Scan for the cell matching the given text and deliver its (X, Y) coordinate at center. 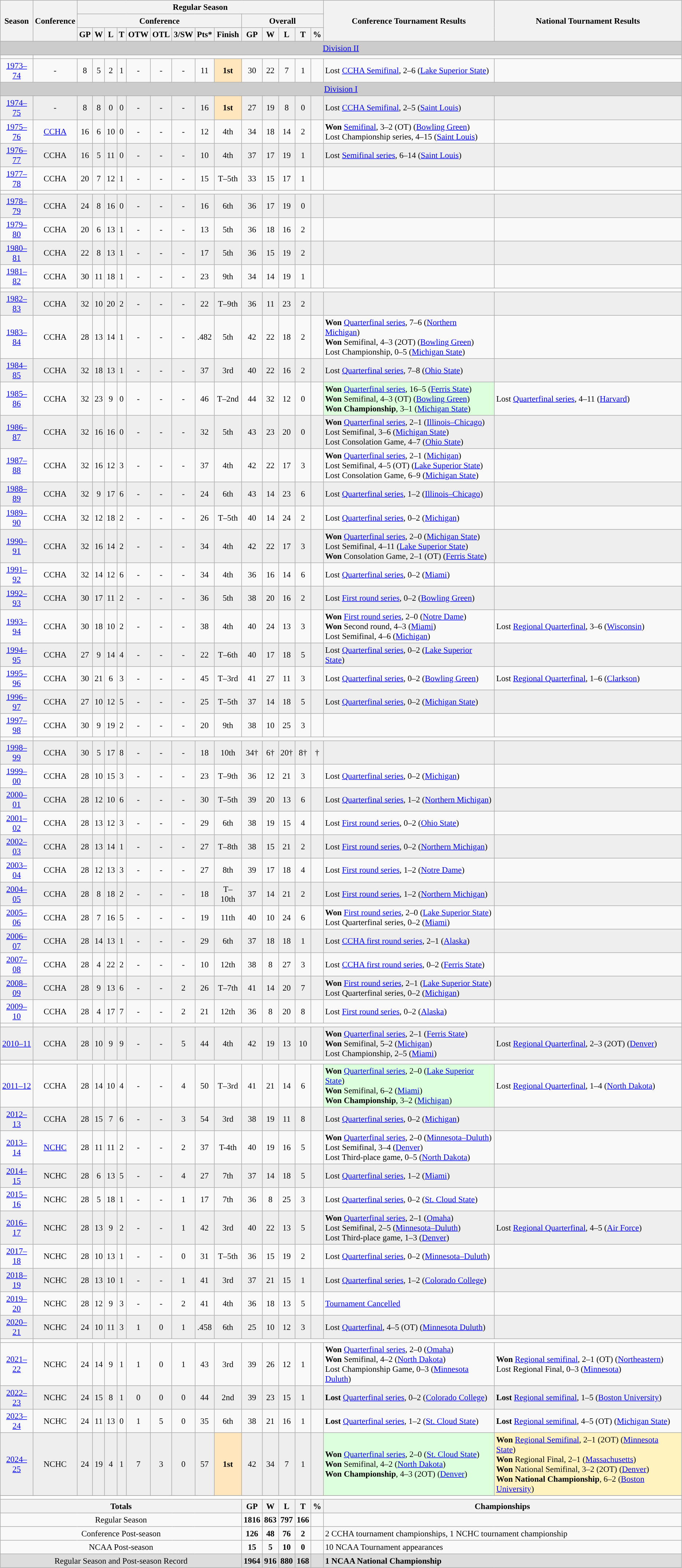
1992–93 (17, 598)
2001–02 (17, 824)
Won First round series, 2–0 (Lake Superior State)Lost Quarterfinal series, 0–2 (Miami) (409, 917)
3/SW (183, 35)
1990–91 (17, 546)
Lost Regional semifinal, 4–5 (OT) (Michigan State) (588, 1421)
Lost Quarterfinal series, 1–2 (Northern Michigan) (409, 799)
2007–08 (17, 964)
Lost First round series, 1–2 (Northern Michigan) (409, 894)
Lost Regional semifinal, 1–5 (Boston University) (588, 1397)
Won Quarterfinal series, 16–5 (Ferris State)Won Semifinal, 4–3 (OT) (Bowling Green)Won Championship, 3–1 (Michigan State) (409, 399)
1980–81 (17, 253)
1 NCAA National Championship (502, 1561)
Lost Quarterfinal series, 0–2 (Lake Superior State) (409, 655)
2015–16 (17, 1199)
Totals (121, 1506)
1991–92 (17, 574)
50 (205, 1086)
2000–01 (17, 799)
1973–74 (17, 71)
Lost Quarterfinal series, 0–2 (Colorado College) (409, 1397)
Won Quarterfinal series, 2–0 (St. Cloud State)Won Semifinal, 4–2 (North Dakota)Won Championship, 4–3 (2OT) (Denver) (409, 1464)
Won First round series, 2–1 (Lake Superior State)Lost Quarterfinal series, 0–2 (Michigan) (409, 988)
1988–89 (17, 494)
Lost First round series, 0–2 (Northern Michigan) (409, 847)
20† (287, 753)
Lost Quarterfinal series, 0–2 (Michigan State) (409, 702)
1974–75 (17, 108)
Lost Quarterfinal series, 1–2 (Illinois–Chicago) (409, 494)
2003–04 (17, 870)
1985–86 (17, 399)
8† (303, 753)
† (317, 753)
Lost CCHA Semifinal, 2–5 (Saint Louis) (409, 108)
46 (205, 399)
Regular Season and Post-season Record (121, 1561)
Lost Quarterfinal series, 0–2 (Bowling Green) (409, 679)
2016–17 (17, 1228)
.482 (205, 337)
2008–09 (17, 988)
T–10th (228, 894)
Won Quarterfinal series, 2–0 (Michigan State)Lost Semifinal, 4–11 (Lake Superior State)Won Consolation Game, 2–1 (OT) (Ferris State) (409, 546)
Division I (341, 89)
Lost Quarterfinal series, 1–2 (Colorado College) (409, 1280)
45 (205, 679)
T–8th (228, 847)
Lost First round series, 0–2 (Alaska) (409, 1011)
1994–95 (17, 655)
Finish (228, 35)
NCAA Post-season (121, 1547)
Pts* (205, 35)
1982–83 (17, 304)
Won Quarterfinal series, 2–1 (Michigan)Lost Semifinal, 4–5 (OT) (Lake Superior State)Lost Consolation Game, 6–9 (Michigan State) (409, 466)
57 (205, 1464)
1964 (252, 1561)
T-4th (228, 1148)
1989–90 (17, 518)
Lost First round series, 1–2 (Notre Dame) (409, 870)
Lost Quarterfinal series, 1–2 (St. Cloud State) (409, 1421)
Lost Semifinal series, 6–14 (Saint Louis) (409, 155)
2 CCHA tournament championships, 1 NCHC tournament championship (502, 1534)
Tournament Cancelled (409, 1303)
National Tournament Results (588, 21)
2018–19 (17, 1280)
2004–05 (17, 894)
33 (252, 178)
1996–97 (17, 702)
T–2nd (228, 399)
2019–20 (17, 1303)
Lost Quarterfinal series, 1–2 (Miami) (409, 1176)
Lost Quarterfinal series, 4–11 (Harvard) (588, 399)
126 (252, 1534)
T–7th (228, 988)
2012–13 (17, 1119)
48 (270, 1534)
11th (228, 917)
T–6th (228, 655)
1983–84 (17, 337)
2013–14 (17, 1148)
1977–78 (17, 178)
880 (287, 1561)
Lost CCHA first round series, 0–2 (Ferris State) (409, 964)
OTL (161, 35)
Lost Regional Quarterfinal, 2–3 (2OT) (Denver) (588, 1044)
1986–87 (17, 432)
2021–22 (17, 1364)
Lost CCHA Semifinal, 2–6 (Lake Superior State) (409, 71)
10th (228, 753)
Lost Regional Quarterfinal, 3–6 (Wisconsin) (588, 627)
916 (270, 1561)
1979–80 (17, 229)
2022–23 (17, 1397)
Lost Quarterfinal series, 0–2 (St. Cloud State) (409, 1199)
2011–12 (17, 1086)
2017–18 (17, 1257)
Lost First round series, 0–2 (Bowling Green) (409, 598)
1978–79 (17, 206)
1984–85 (17, 371)
Lost Quarterfinal, 4–5 (OT) (Minnesota Duluth) (409, 1327)
54 (205, 1119)
Lost Quarterfinal series, 0–2 (Miami) (409, 574)
1981–82 (17, 277)
Overall (282, 21)
863 (270, 1520)
Lost Regional Quarterfinal, 4–5 (Air Force) (588, 1228)
2020–21 (17, 1327)
Lost First round series, 0–2 (Ohio State) (409, 824)
Lost CCHA first round series, 2–1 (Alaska) (409, 941)
Won Quarterfinal series, 2–1 (Ferris State)Won Semifinal, 5–2 (Michigan)Lost Championship, 2–5 (Miami) (409, 1044)
1975–76 (17, 132)
2023–24 (17, 1421)
35 (205, 1421)
Conference Post-season (121, 1534)
2002–03 (17, 847)
Lost Regional Quarterfinal, 1–6 (Clarkson) (588, 679)
Won Quarterfinal series, 2–0 (Minnesota–Duluth)Lost Semifinal, 3–4 (Denver)Lost Third-place game, 0–5 (North Dakota) (409, 1148)
2005–06 (17, 917)
34† (252, 753)
1987–88 (17, 466)
Division II (341, 48)
Won Regional semifinal, 2–1 (OT) (Northeastern)Lost Regional Final, 0–3 (Minnesota) (588, 1364)
1998–99 (17, 753)
6† (270, 753)
1976–77 (17, 155)
Won Quarterfinal series, 2–1 (Omaha)Lost Semifinal, 2–5 (Minnesota–Duluth)Lost Third-place game, 1–3 (Denver) (409, 1228)
Won Quarterfinal series, 2–0 (Lake Superior State)Won Semifinal, 6–2 (Miami)Won Championship, 3–2 (Michigan) (409, 1086)
168 (303, 1561)
Won Quarterfinal series, 2–1 (Illinois–Chicago)Lost Semifinal, 3–6 (Michigan State)Lost Consolation Game, 4–7 (Ohio State) (409, 432)
Championships (502, 1506)
166 (303, 1520)
Conference Tournament Results (409, 21)
Won Semifinal, 3–2 (OT) (Bowling Green)Lost Championship series, 4–15 (Saint Louis) (409, 132)
1997–98 (17, 725)
Lost Quarterfinal series, 7–8 (Ohio State) (409, 371)
Won Quarterfinal series, 2–0 (Omaha)Won Semifinal, 4–2 (North Dakota)Lost Championship Game, 0–3 (Minnesota Duluth) (409, 1364)
797 (287, 1520)
Season (17, 21)
10 NCAA Tournament appearances (502, 1547)
OTW (138, 35)
2010–11 (17, 1044)
2009–10 (17, 1011)
Lost Regional Quarterfinal, 1–4 (North Dakota) (588, 1086)
Won Quarterfinal series, 7–6 (Northern Michigan)Won Semifinal, 4–3 (2OT) (Bowling Green)Lost Championship, 0–5 (Michigan State) (409, 337)
1993–94 (17, 627)
1995–96 (17, 679)
2006–07 (17, 941)
8th (228, 870)
1816 (252, 1520)
76 (287, 1534)
Won First round series, 2–0 (Notre Dame)Won Second round, 4–3 (Miami)Lost Semifinal, 4–6 (Michigan) (409, 627)
2014–15 (17, 1176)
Lost Quarterfinal series, 0–2 (Minnesota–Duluth) (409, 1257)
2024–25 (17, 1464)
1999–00 (17, 776)
31 (205, 1257)
.458 (205, 1327)
2nd (228, 1397)
